Determine the (X, Y) coordinate at the center of the cell enclosing the given text.  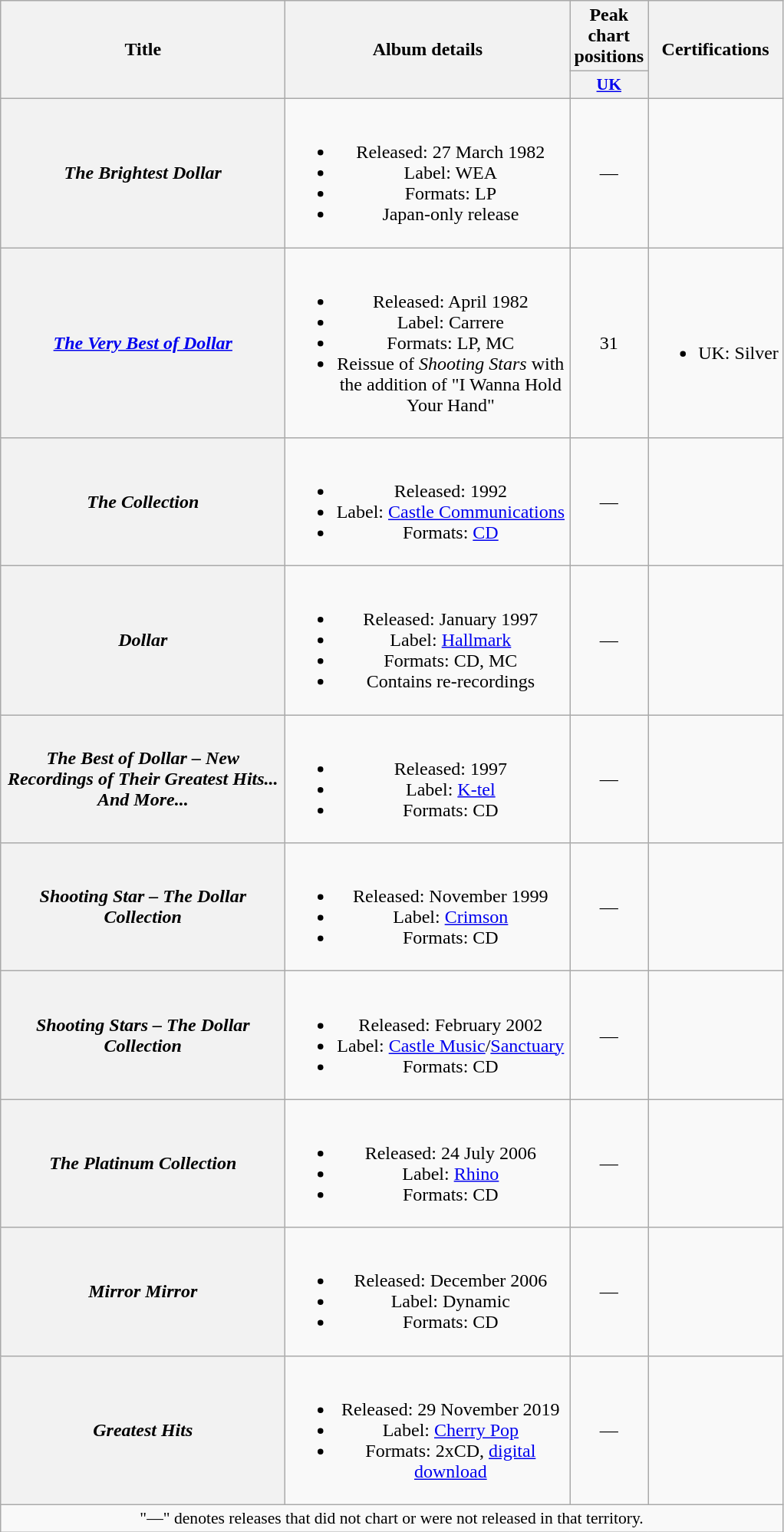
Released: November 1999Label: CrimsonFormats: CD (428, 907)
The Collection (143, 502)
Released: December 2006Label: DynamicFormats: CD (428, 1292)
The Brightest Dollar (143, 173)
31 (609, 342)
The Best of Dollar – New Recordings of Their Greatest Hits... And More... (143, 779)
Released: February 2002Label: Castle Music/SanctuaryFormats: CD (428, 1036)
Album details (428, 50)
Released: April 1982Label: CarrereFormats: LP, MCReissue of Shooting Stars with the addition of "I Wanna Hold Your Hand" (428, 342)
Dollar (143, 641)
Released: 27 March 1982Label: WEAFormats: LPJapan-only release (428, 173)
Released: January 1997Label: HallmarkFormats: CD, MCContains re-recordings (428, 641)
Title (143, 50)
The Very Best of Dollar (143, 342)
UK (609, 85)
Shooting Stars – The Dollar Collection (143, 1036)
Peak chart positions (609, 36)
Released: 1997Label: K-telFormats: CD (428, 779)
Released: 29 November 2019Label: Cherry PopFormats: 2xCD, digital download (428, 1430)
Shooting Star – The Dollar Collection (143, 907)
Certifications (716, 50)
The Platinum Collection (143, 1163)
Released: 1992Label: Castle CommunicationsFormats: CD (428, 502)
Released: 24 July 2006Label: RhinoFormats: CD (428, 1163)
UK: Silver (716, 342)
Mirror Mirror (143, 1292)
"—" denotes releases that did not chart or were not released in that territory. (392, 1518)
Greatest Hits (143, 1430)
